Pinpoint the cell where the given text exists, returning its (X, Y) midpoint coordinate. 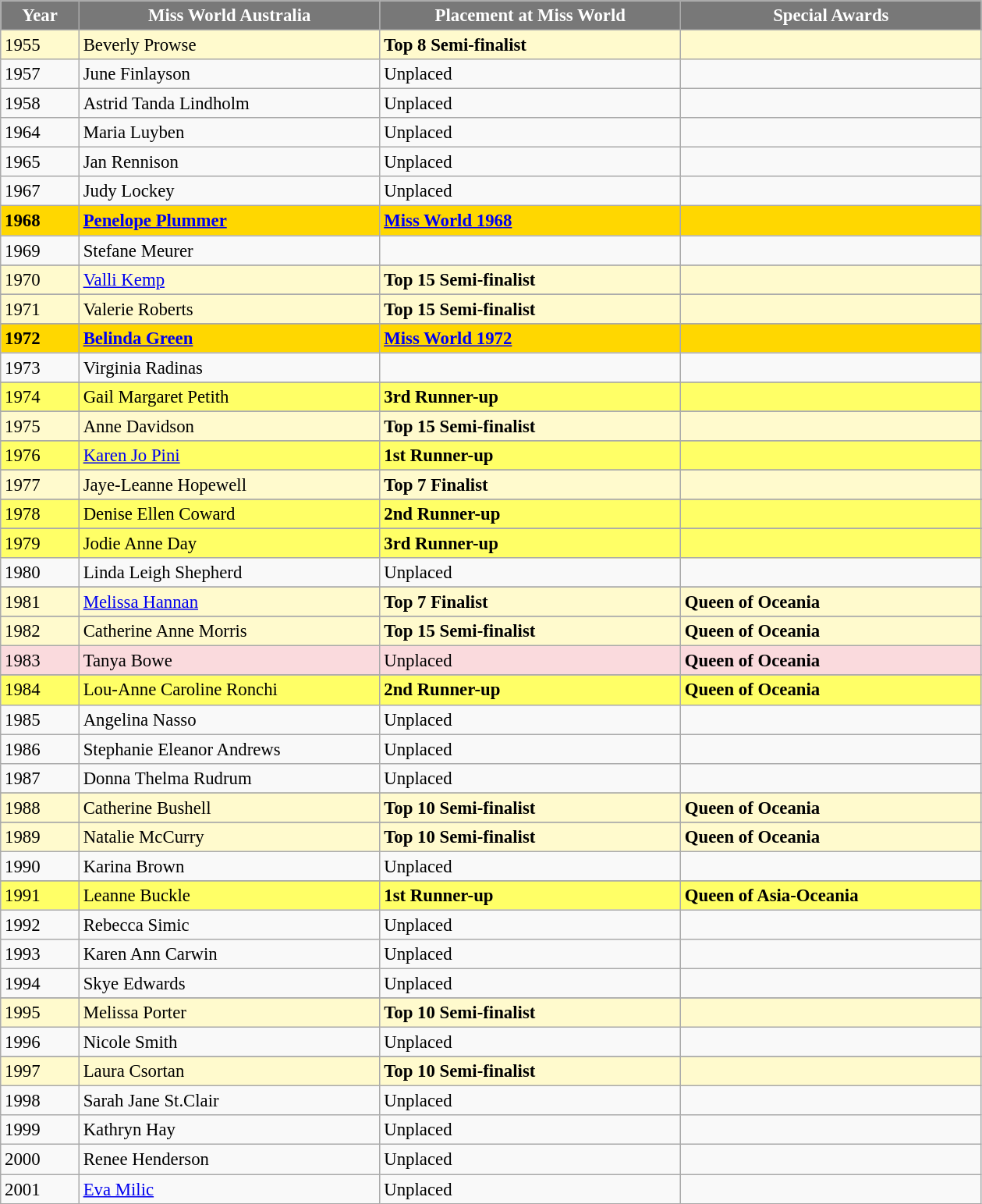
Lou-Anne Caroline Ronchi (229, 691)
1968 (41, 221)
1981 (41, 602)
1992 (41, 925)
Eva Milic (229, 1189)
1996 (41, 1042)
Anne Davidson (229, 426)
Karen Ann Carwin (229, 954)
1964 (41, 133)
Karina Brown (229, 866)
1969 (41, 250)
Karen Jo Pini (229, 456)
1978 (41, 514)
1985 (41, 719)
Belinda Green (229, 338)
Melissa Porter (229, 1013)
1979 (41, 544)
Valli Kemp (229, 279)
Jaye-Leanne Hopewell (229, 485)
Maria Luyben (229, 133)
1970 (41, 279)
Year (41, 16)
2000 (41, 1160)
Catherine Bushell (229, 808)
Placement at Miss World (530, 16)
Stephanie Eleanor Andrews (229, 749)
June Finlayson (229, 74)
1975 (41, 426)
1967 (41, 191)
Kathryn Hay (229, 1131)
1955 (41, 45)
1974 (41, 397)
1972 (41, 338)
Miss World Australia (229, 16)
1986 (41, 749)
Tanya Bowe (229, 661)
Jan Rennison (229, 162)
Gail Margaret Petith (229, 397)
1999 (41, 1131)
1984 (41, 691)
1993 (41, 954)
Skye Edwards (229, 984)
Rebecca Simic (229, 925)
Virginia Radinas (229, 368)
1991 (41, 896)
Miss World 1968 (530, 221)
1994 (41, 984)
Natalie McCurry (229, 837)
Sarah Jane St.Clair (229, 1101)
1997 (41, 1071)
Valerie Roberts (229, 309)
Melissa Hannan (229, 602)
Penelope Plummer (229, 221)
Special Awards (831, 16)
1976 (41, 456)
1971 (41, 309)
Queen of Asia-Oceania (831, 896)
1980 (41, 573)
1989 (41, 837)
Stefane Meurer (229, 250)
Leanne Buckle (229, 896)
Laura Csortan (229, 1071)
2001 (41, 1189)
1977 (41, 485)
1995 (41, 1013)
1998 (41, 1101)
1958 (41, 104)
Nicole Smith (229, 1042)
Jodie Anne Day (229, 544)
Judy Lockey (229, 191)
Angelina Nasso (229, 719)
Denise Ellen Coward (229, 514)
Beverly Prowse (229, 45)
1988 (41, 808)
1990 (41, 866)
1957 (41, 74)
Miss World 1972 (530, 338)
Renee Henderson (229, 1160)
Linda Leigh Shepherd (229, 573)
Catherine Anne Morris (229, 631)
1973 (41, 368)
Astrid Tanda Lindholm (229, 104)
Top 8 Semi-finalist (530, 45)
Donna Thelma Rudrum (229, 778)
1965 (41, 162)
1982 (41, 631)
1987 (41, 778)
1983 (41, 661)
